Provide the (x, y) coordinate of the cell's center where the given text is located.  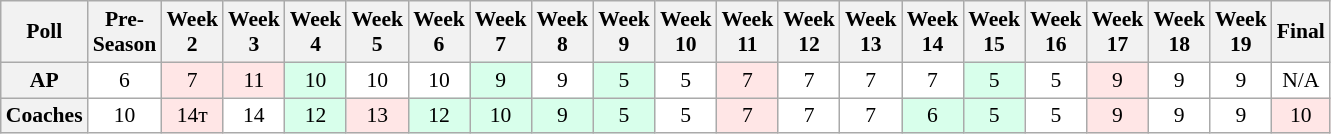
11 (254, 80)
Week16 (1056, 32)
Week14 (933, 32)
Pre-Season (125, 32)
Week11 (748, 32)
N/A (1301, 80)
Week13 (871, 32)
Week19 (1241, 32)
Week10 (686, 32)
Week5 (377, 32)
Coaches (44, 116)
14т (192, 116)
Week18 (1179, 32)
Week15 (994, 32)
Final (1301, 32)
Week3 (254, 32)
Week7 (501, 32)
Week4 (316, 32)
AP (44, 80)
Week17 (1118, 32)
Week2 (192, 32)
Week12 (809, 32)
Week8 (562, 32)
Week9 (624, 32)
Week6 (439, 32)
14 (254, 116)
Poll (44, 32)
13 (377, 116)
